Find where the given text appears and provide that cell's center as (x, y) coordinate. 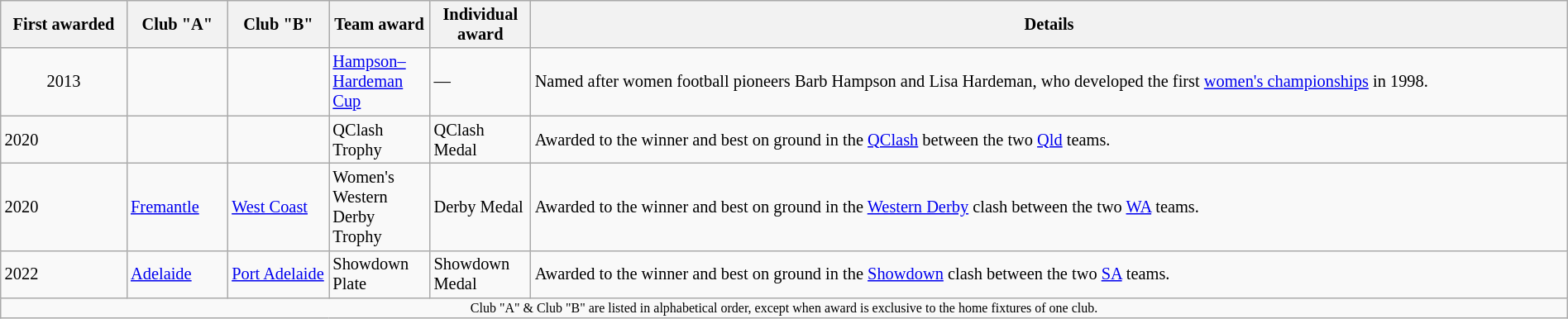
2013 (64, 82)
Awarded to the winner and best on ground in the Showdown clash between the two SA teams. (1049, 274)
Showdown Medal (480, 274)
QClash Trophy (380, 140)
QClash Medal (480, 140)
Fremantle (177, 207)
Details (1049, 24)
Team award (380, 24)
Showdown Plate (380, 274)
Women's Western Derby Trophy (380, 207)
Derby Medal (480, 207)
Awarded to the winner and best on ground in the QClash between the two Qld teams. (1049, 140)
Adelaide (177, 274)
Club "B" (278, 24)
Club "A" & Club "B" are listed in alphabetical order, except when award is exclusive to the home fixtures of one club. (784, 308)
— (480, 82)
Awarded to the winner and best on ground in the Western Derby clash between the two WA teams. (1049, 207)
West Coast (278, 207)
Club "A" (177, 24)
Port Adelaide (278, 274)
Individual award (480, 24)
Hampson–Hardeman Cup (380, 82)
First awarded (64, 24)
2022 (64, 274)
Named after women football pioneers Barb Hampson and Lisa Hardeman, who developed the first women's championships in 1998. (1049, 82)
